Extract the [X, Y] coordinate from the center of the cell holding the provided text.  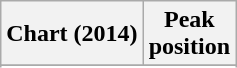
Peakposition [189, 34]
Chart (2014) [72, 34]
